Return (x, y) of the center of cell containing provided text 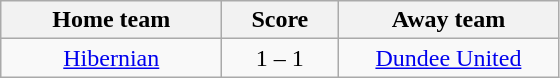
Hibernian (112, 58)
Home team (112, 20)
1 – 1 (280, 58)
Score (280, 20)
Dundee United (448, 58)
Away team (448, 20)
